Extract the [x, y] coordinate from the center of the cell holding the provided text.  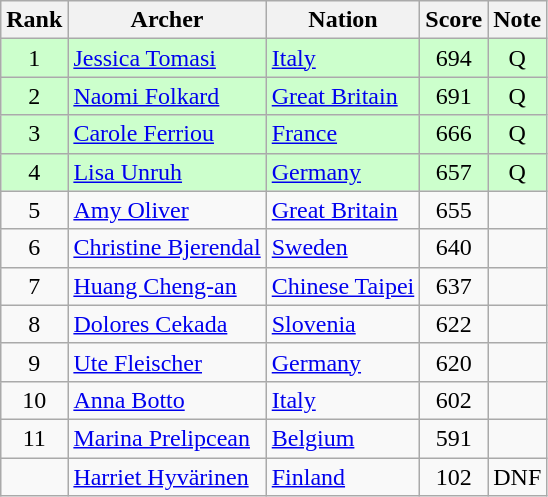
591 [454, 438]
657 [454, 172]
Score [454, 20]
Nation [343, 20]
6 [34, 248]
640 [454, 248]
694 [454, 58]
655 [454, 210]
622 [454, 324]
Finland [343, 477]
Rank [34, 20]
Huang Cheng-an [167, 286]
Dolores Cekada [167, 324]
4 [34, 172]
Marina Prelipcean [167, 438]
Chinese Taipei [343, 286]
Harriet Hyvärinen [167, 477]
10 [34, 400]
102 [454, 477]
Jessica Tomasi [167, 58]
Sweden [343, 248]
3 [34, 134]
Christine Bjerendal [167, 248]
620 [454, 362]
602 [454, 400]
5 [34, 210]
8 [34, 324]
Ute Fleischer [167, 362]
DNF [518, 477]
France [343, 134]
Belgium [343, 438]
666 [454, 134]
637 [454, 286]
Naomi Folkard [167, 96]
Anna Botto [167, 400]
Lisa Unruh [167, 172]
2 [34, 96]
11 [34, 438]
Amy Oliver [167, 210]
9 [34, 362]
Note [518, 20]
Archer [167, 20]
7 [34, 286]
Carole Ferriou [167, 134]
1 [34, 58]
691 [454, 96]
Slovenia [343, 324]
